Return the [x, y] coordinate for the center point of the cell that contains the specified text.  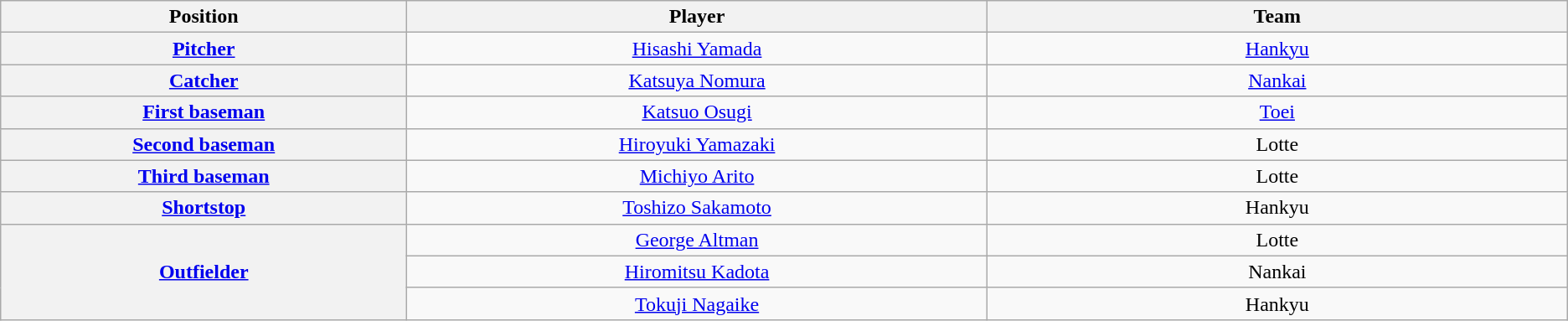
First baseman [204, 112]
Pitcher [204, 49]
Shortstop [204, 208]
Hiroyuki Yamazaki [697, 144]
Hisashi Yamada [697, 49]
Player [697, 17]
Katsuo Osugi [697, 112]
Tokuji Nagaike [697, 303]
Michiyo Arito [697, 176]
Third baseman [204, 176]
Katsuya Nomura [697, 80]
Position [204, 17]
Catcher [204, 80]
Second baseman [204, 144]
Team [1277, 17]
Toei [1277, 112]
Hiromitsu Kadota [697, 272]
George Altman [697, 240]
Outfielder [204, 272]
Toshizo Sakamoto [697, 208]
